From the cell containing the given text, extract its center point as (x, y) coordinate. 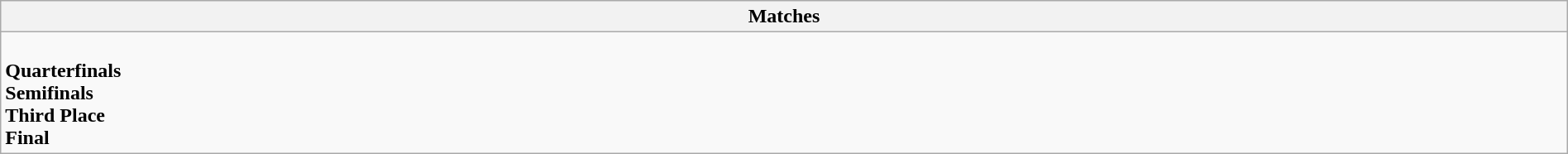
Quarterfinals Semifinals Third Place Final (784, 93)
Matches (784, 17)
